Capture the cell that displays the provided text and extract its (x, y) central coordinate. 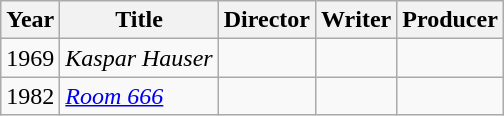
Director (266, 20)
Year (30, 20)
1969 (30, 58)
Kaspar Hauser (139, 58)
Writer (356, 20)
Producer (450, 20)
Room 666 (139, 96)
Title (139, 20)
1982 (30, 96)
